Capture the cell that displays the provided text and extract its [x, y] central coordinate. 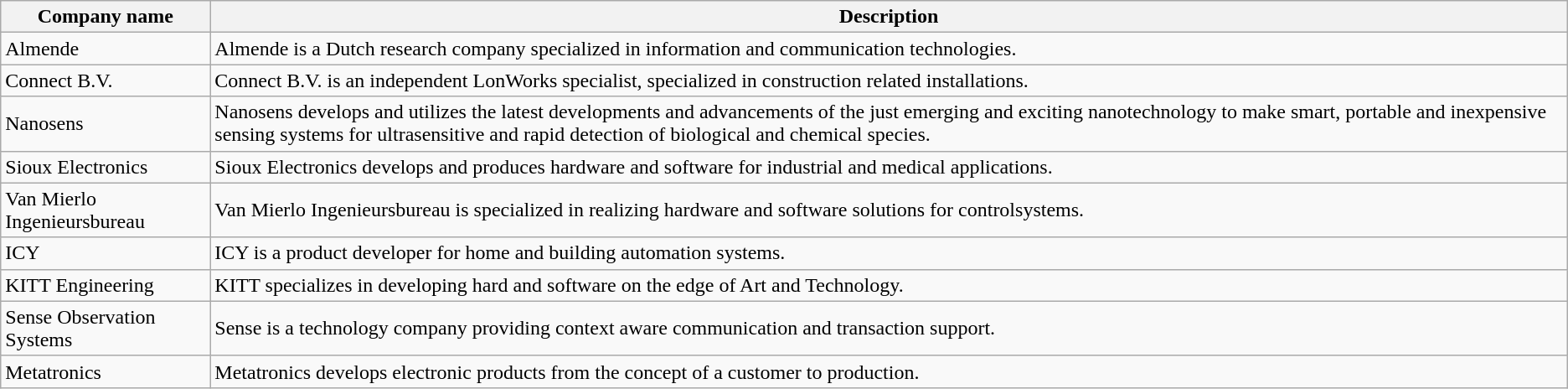
Company name [106, 17]
Almende is a Dutch research company specialized in information and communication technologies. [889, 49]
Connect B.V. [106, 80]
KITT Engineering [106, 285]
ICY [106, 253]
Sioux Electronics develops and produces hardware and software for industrial and medical applications. [889, 167]
Connect B.V. is an independent LonWorks specialist, specialized in construction related installations. [889, 80]
Sense is a technology company providing context aware communication and transaction support. [889, 329]
Description [889, 17]
Metatronics [106, 371]
Van Mierlo Ingenieursbureau is specialized in realizing hardware and software solutions for controlsystems. [889, 210]
Van Mierlo Ingenieursbureau [106, 210]
Almende [106, 49]
ICY is a product developer for home and building automation systems. [889, 253]
Nanosens [106, 124]
Sense Observation Systems [106, 329]
KITT specializes in developing hard and software on the edge of Art and Technology. [889, 285]
Metatronics develops electronic products from the concept of a customer to production. [889, 371]
Sioux Electronics [106, 167]
